Return the [X, Y] coordinate for the center point of the cell that contains the specified text.  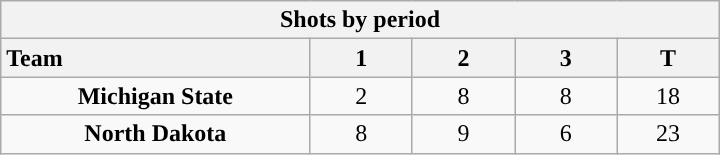
T [668, 58]
9 [463, 134]
18 [668, 96]
North Dakota [156, 134]
1 [361, 58]
Team [156, 58]
Michigan State [156, 96]
3 [566, 58]
23 [668, 134]
6 [566, 134]
Shots by period [360, 20]
